Output the (X, Y) coordinate of the center of the cell containing the given text.  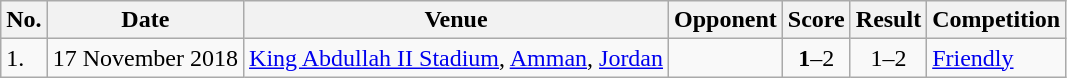
Friendly (996, 58)
Result (888, 20)
17 November 2018 (145, 58)
Venue (456, 20)
King Abdullah II Stadium, Amman, Jordan (456, 58)
1. (24, 58)
Score (816, 20)
Competition (996, 20)
Date (145, 20)
Opponent (726, 20)
No. (24, 20)
